Find where the given text appears and provide that cell's center as [X, Y] coordinate. 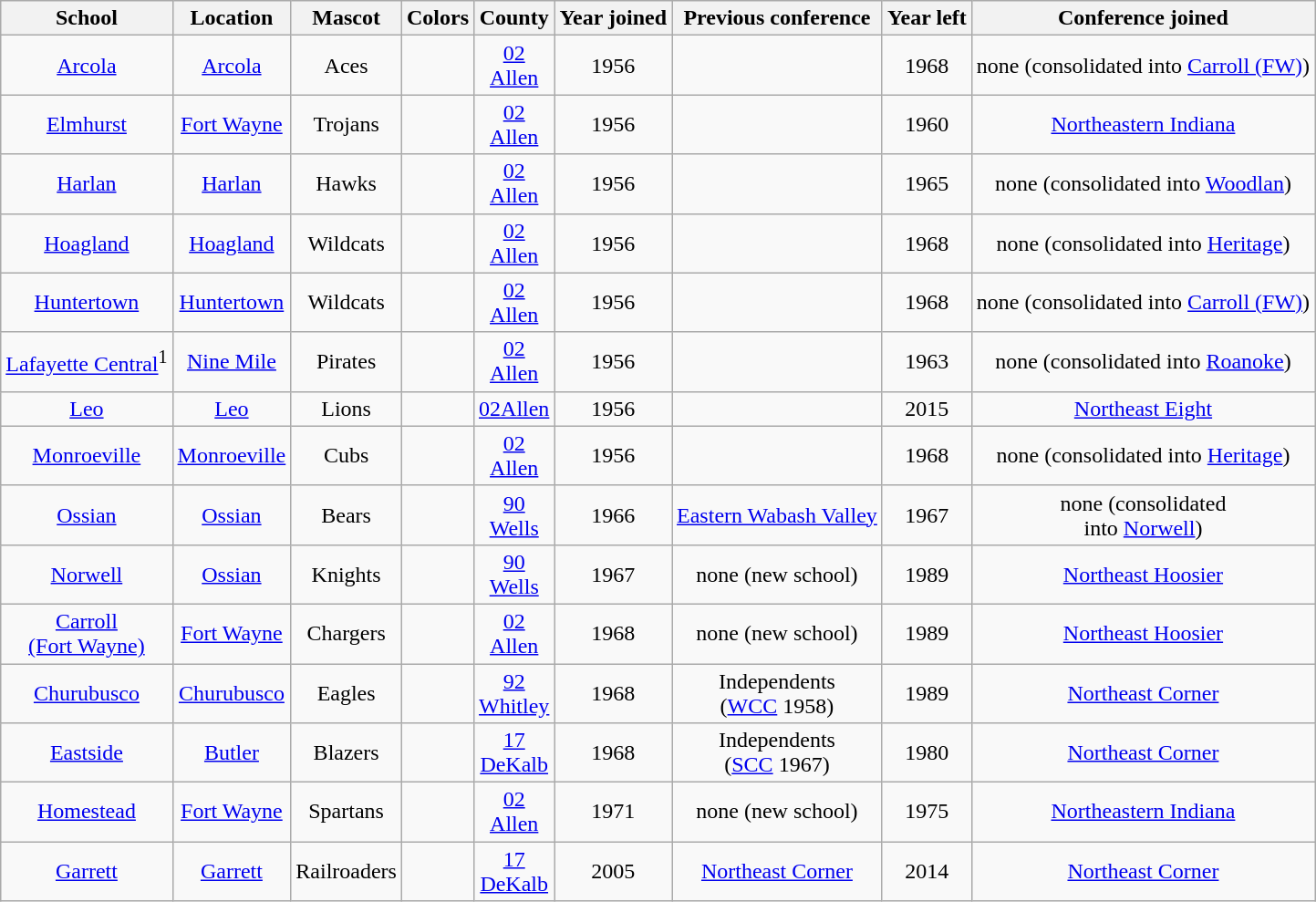
Lafayette Central1 [87, 361]
Cubs [347, 456]
none (consolidated into Roanoke) [1143, 361]
none (consolidatedinto Norwell) [1143, 514]
School [87, 18]
Hawks [347, 184]
Independents(SCC 1967) [777, 753]
Year joined [613, 18]
Spartans [347, 812]
Independents(WCC 1958) [777, 693]
Conference joined [1143, 18]
Lions [347, 409]
1960 [927, 124]
Year left [927, 18]
Butler [232, 753]
Trojans [347, 124]
1966 [613, 514]
1963 [927, 361]
Blazers [347, 753]
Homestead [87, 812]
Elmhurst [87, 124]
County [514, 18]
Previous conference [777, 18]
Pirates [347, 361]
Nine Mile [232, 361]
Mascot [347, 18]
Eagles [347, 693]
2014 [927, 872]
1965 [927, 184]
Colors [438, 18]
Aces [347, 66]
Norwell [87, 575]
Location [232, 18]
none (consolidated into Woodlan) [1143, 184]
1980 [927, 753]
1971 [613, 812]
Eastern Wabash Valley [777, 514]
92 Whitley [514, 693]
Northeast Eight [1143, 409]
02Allen [514, 409]
Chargers [347, 633]
Railroaders [347, 872]
2005 [613, 872]
Bears [347, 514]
Knights [347, 575]
Carroll (Fort Wayne) [87, 633]
1975 [927, 812]
Eastside [87, 753]
2015 [927, 409]
